Capture the cell that displays the provided text and extract its (X, Y) central coordinate. 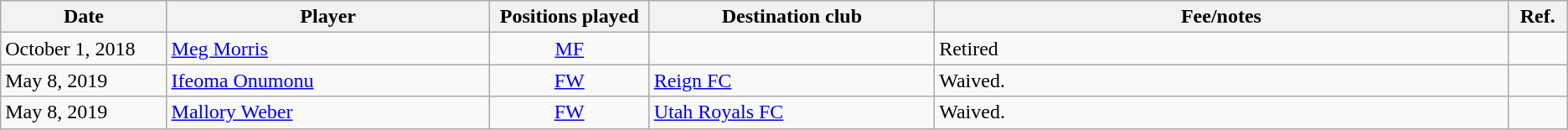
Ref. (1538, 17)
Reign FC (792, 81)
Positions played (570, 17)
Meg Morris (328, 49)
Mallory Weber (328, 112)
Retired (1221, 49)
Utah Royals FC (792, 112)
MF (570, 49)
Fee/notes (1221, 17)
Destination club (792, 17)
Ifeoma Onumonu (328, 81)
Player (328, 17)
Date (84, 17)
October 1, 2018 (84, 49)
